Identify which cell holds the provided text, then report its [X, Y] central coordinate. 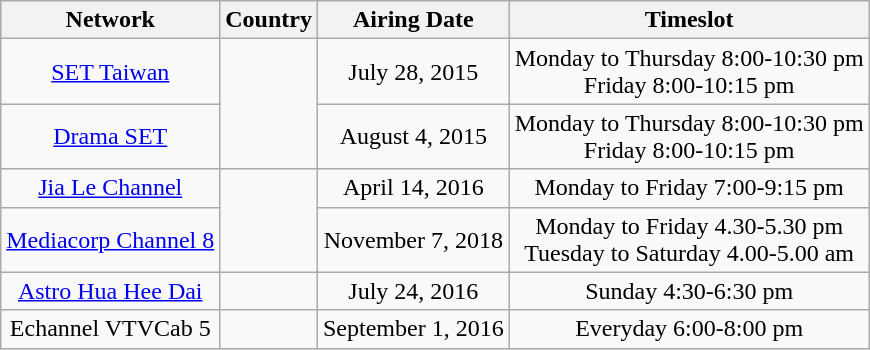
Mediacorp Channel 8 [110, 240]
Network [110, 20]
April 14, 2016 [413, 188]
Timeslot [689, 20]
Jia Le Channel [110, 188]
November 7, 2018 [413, 240]
July 24, 2016 [413, 291]
Airing Date [413, 20]
Drama SET [110, 136]
Echannel VTVCab 5 [110, 329]
August 4, 2015 [413, 136]
Astro Hua Hee Dai [110, 291]
Monday to Friday 7:00-9:15 pm [689, 188]
Monday to Friday 4.30-5.30 pmTuesday to Saturday 4.00-5.00 am [689, 240]
July 28, 2015 [413, 72]
September 1, 2016 [413, 329]
SET Taiwan [110, 72]
Everyday 6:00-8:00 pm [689, 329]
Country [269, 20]
Sunday 4:30-6:30 pm [689, 291]
